For the text-containing cell, return its midpoint in [X, Y] coordinate format. 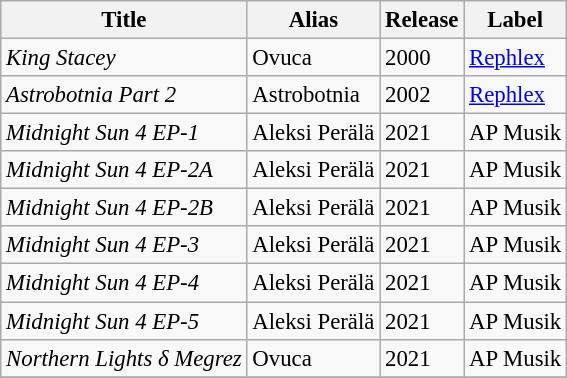
Midnight Sun 4 EP-1 [124, 133]
Midnight Sun 4 EP-5 [124, 321]
Midnight Sun 4 EP-3 [124, 245]
Title [124, 20]
Midnight Sun 4 EP-4 [124, 283]
Astrobotnia [314, 95]
King Stacey [124, 58]
2002 [422, 95]
2000 [422, 58]
Northern Lights δ Megrez [124, 358]
Midnight Sun 4 EP-2A [124, 170]
Alias [314, 20]
Midnight Sun 4 EP-2B [124, 208]
Label [516, 20]
Astrobotnia Part 2 [124, 95]
Release [422, 20]
